Provide the (x, y) coordinate of the cell's center where the given text is located.  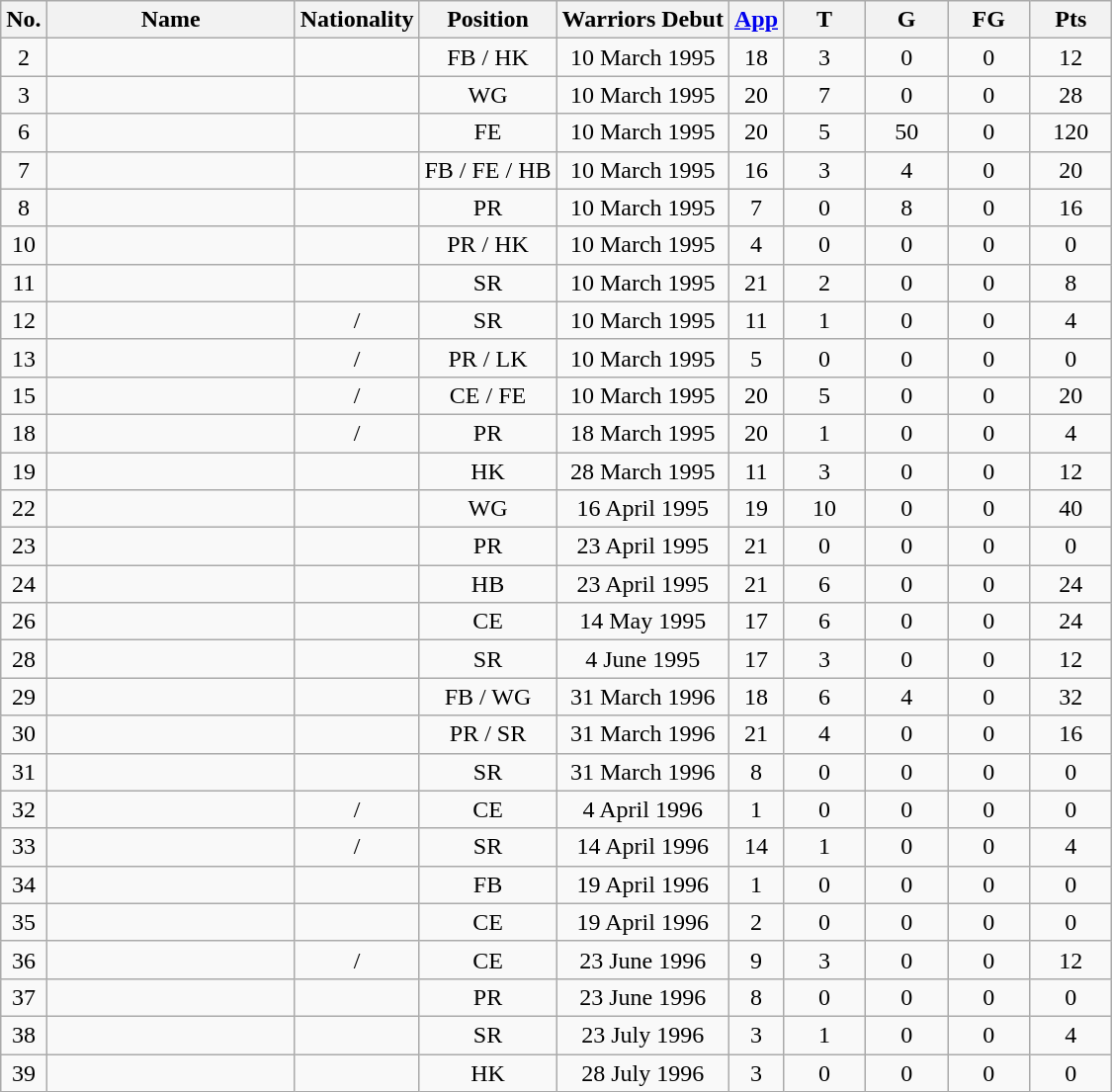
14 May 1995 (642, 622)
App (755, 20)
Nationality (357, 20)
FE (488, 132)
FB / HK (488, 57)
CE / FE (488, 395)
40 (1071, 509)
No. (24, 20)
35 (24, 922)
FB (488, 884)
Name (170, 20)
28 July 1996 (642, 1072)
T (824, 20)
39 (24, 1072)
30 (24, 734)
FB / FE / HB (488, 170)
4 April 1996 (642, 809)
HB (488, 584)
PR / LK (488, 358)
37 (24, 997)
28 March 1995 (642, 471)
33 (24, 847)
15 (24, 395)
13 (24, 358)
14 (755, 847)
23 (24, 546)
38 (24, 1035)
Pts (1071, 20)
23 July 1996 (642, 1035)
4 June 1995 (642, 659)
50 (907, 132)
Warriors Debut (642, 20)
29 (24, 697)
26 (24, 622)
FG (988, 20)
PR / HK (488, 245)
PR / SR (488, 734)
31 (24, 772)
G (907, 20)
120 (1071, 132)
16 April 1995 (642, 509)
22 (24, 509)
36 (24, 960)
18 March 1995 (642, 433)
34 (24, 884)
14 April 1996 (642, 847)
Position (488, 20)
9 (755, 960)
FB / WG (488, 697)
